Identify which cell holds the provided text, then report its [x, y] central coordinate. 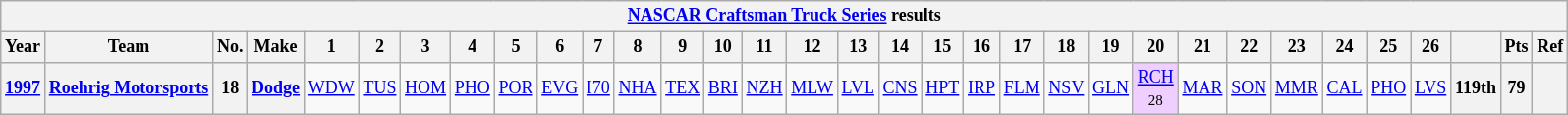
NZH [764, 88]
79 [1517, 88]
NASCAR Craftsman Truck Series results [784, 16]
17 [1022, 47]
HPT [943, 88]
WDW [331, 88]
5 [516, 47]
LVL [858, 88]
NHA [638, 88]
23 [1297, 47]
16 [982, 47]
8 [638, 47]
LVS [1430, 88]
Roehrig Motorsports [128, 88]
CNS [900, 88]
1 [331, 47]
12 [812, 47]
Ref [1550, 47]
119th [1476, 88]
IRP [982, 88]
I70 [599, 88]
RCH28 [1155, 88]
FLM [1022, 88]
CAL [1344, 88]
9 [683, 47]
7 [599, 47]
EVG [560, 88]
GLN [1111, 88]
TEX [683, 88]
No. [230, 47]
15 [943, 47]
19 [1111, 47]
MMR [1297, 88]
Team [128, 47]
Make [276, 47]
HOM [426, 88]
MAR [1203, 88]
26 [1430, 47]
TUS [379, 88]
14 [900, 47]
20 [1155, 47]
21 [1203, 47]
22 [1250, 47]
MLW [812, 88]
10 [723, 47]
24 [1344, 47]
SON [1250, 88]
NSV [1067, 88]
4 [472, 47]
2 [379, 47]
POR [516, 88]
Pts [1517, 47]
Dodge [276, 88]
1997 [24, 88]
11 [764, 47]
25 [1389, 47]
Year [24, 47]
3 [426, 47]
13 [858, 47]
6 [560, 47]
BRI [723, 88]
